Locate the cell with the specified text and output its (x, y) center coordinate. 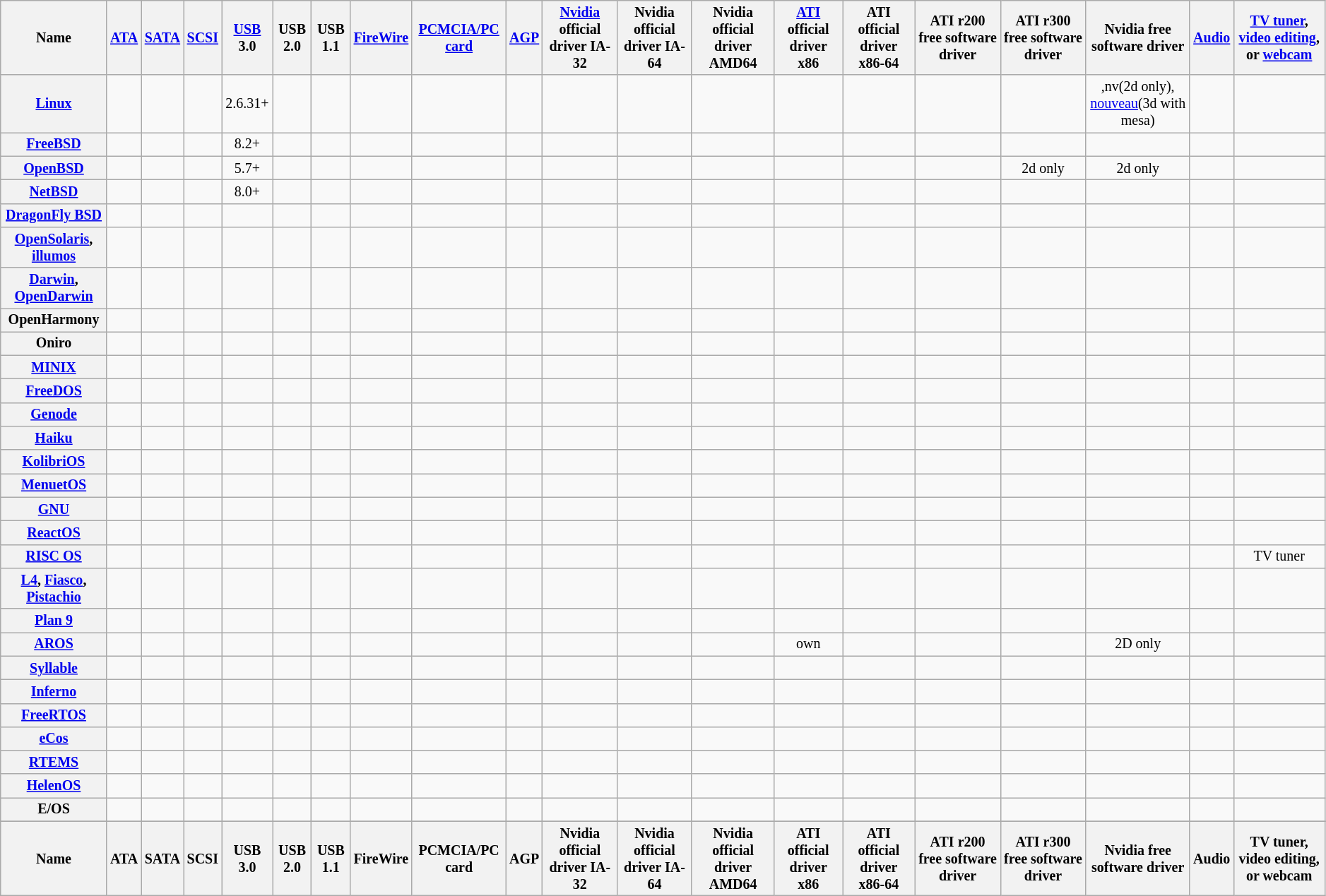
E/OS (54, 809)
Genode (54, 415)
RTEMS (54, 763)
Inferno (54, 692)
5.7+ (247, 168)
MINIX (54, 367)
Oniro (54, 343)
GNU (54, 510)
HelenOS (54, 787)
8.0+ (247, 192)
Syllable (54, 668)
AROS (54, 644)
Linux (54, 104)
Plan 9 (54, 620)
MenuetOS (54, 486)
8.2+ (247, 144)
NetBSD (54, 192)
DragonFly BSD (54, 215)
OpenSolaris, illumos (54, 247)
eCos (54, 739)
,nv(2d only), nouveau(3d with mesa) (1137, 104)
2.6.31+ (247, 104)
FreeDOS (54, 391)
TV tuner (1279, 556)
ReactOS (54, 532)
FreeBSD (54, 144)
KolibriOS (54, 462)
RISC OS (54, 556)
FreeRTOS (54, 715)
OpenBSD (54, 168)
Haiku (54, 438)
L4, Fiasco, Pistachio (54, 589)
Darwin, OpenDarwin (54, 288)
2D only (1137, 644)
OpenHarmony (54, 321)
own (808, 644)
